Locate the cell with the specified text and output its (X, Y) center coordinate. 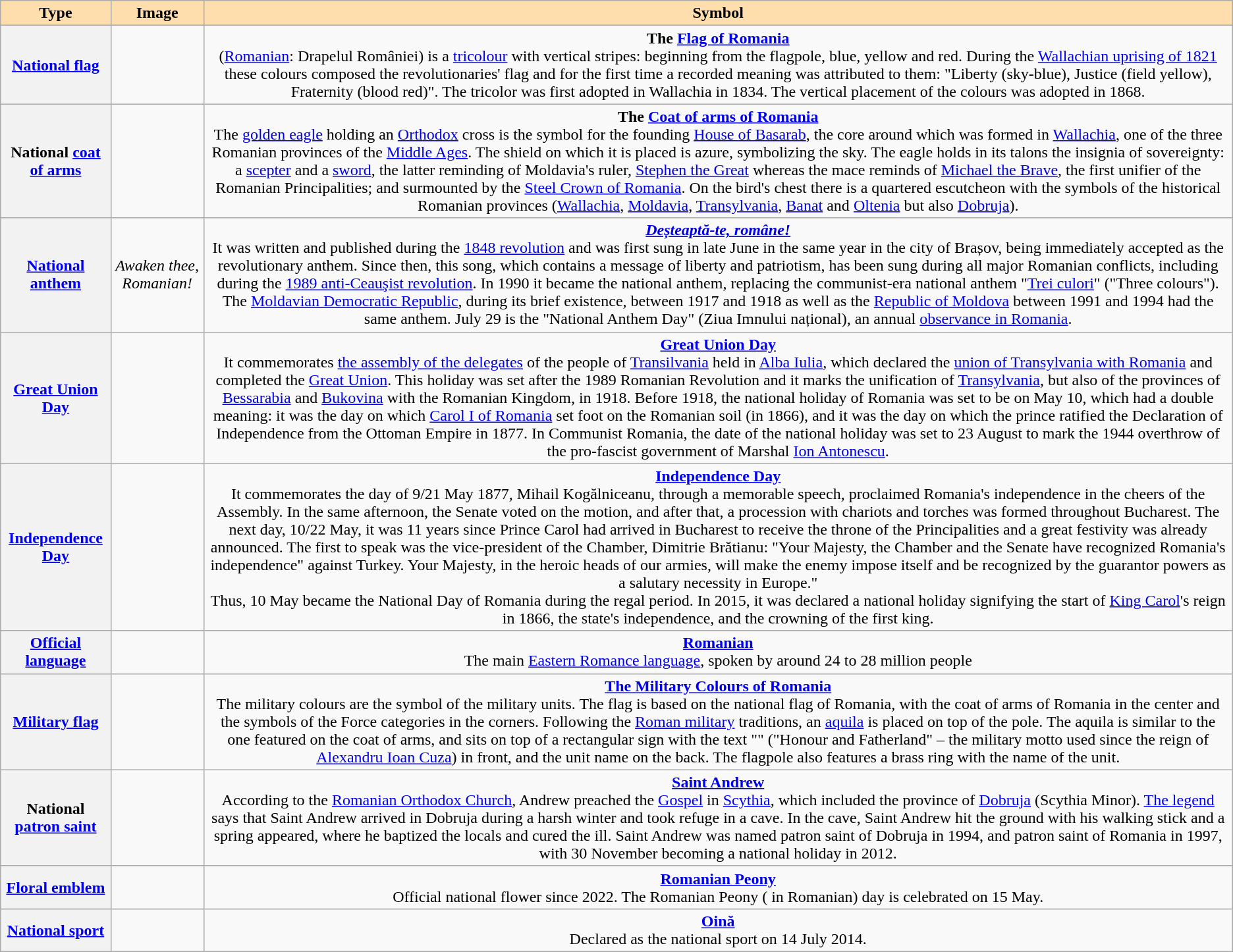
National patron saint (55, 818)
Romanian The main Eastern Romance language, spoken by around 24 to 28 million people (718, 652)
Great Union Day (55, 398)
Floral emblem (55, 887)
Military flag (55, 722)
Official language (55, 652)
Image (157, 13)
Independence Day (55, 547)
Symbol (718, 13)
Awaken thee, Romanian! (157, 275)
Oină Declared as the national sport on 14 July 2014. (718, 930)
National sport (55, 930)
National flag (55, 65)
National coat of arms (55, 161)
Type (55, 13)
Romanian Peony Official national flower since 2022. The Romanian Peony ( in Romanian) day is celebrated on 15 May. (718, 887)
National anthem (55, 275)
